Capture the cell that displays the provided text and extract its [x, y] central coordinate. 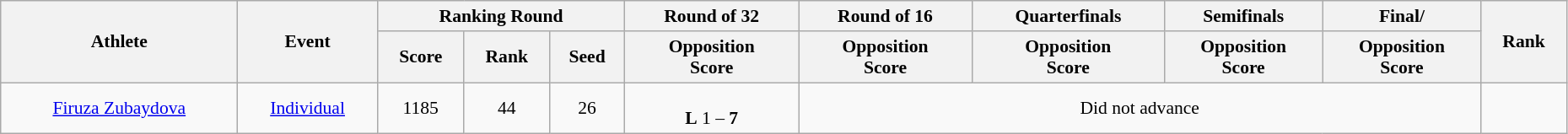
26 [587, 108]
L 1 – 7 [712, 108]
Final/ [1402, 16]
Round of 32 [712, 16]
Firuza Zubaydova [120, 108]
Score [420, 57]
Athlete [120, 42]
Seed [587, 57]
1185 [420, 108]
Round of 16 [886, 16]
Ranking Round [501, 16]
Individual [308, 108]
44 [506, 108]
Semifinals [1243, 16]
Did not advance [1140, 108]
Event [308, 42]
Quarterfinals [1068, 16]
